Locate the cell with the specified text and output its [X, Y] center coordinate. 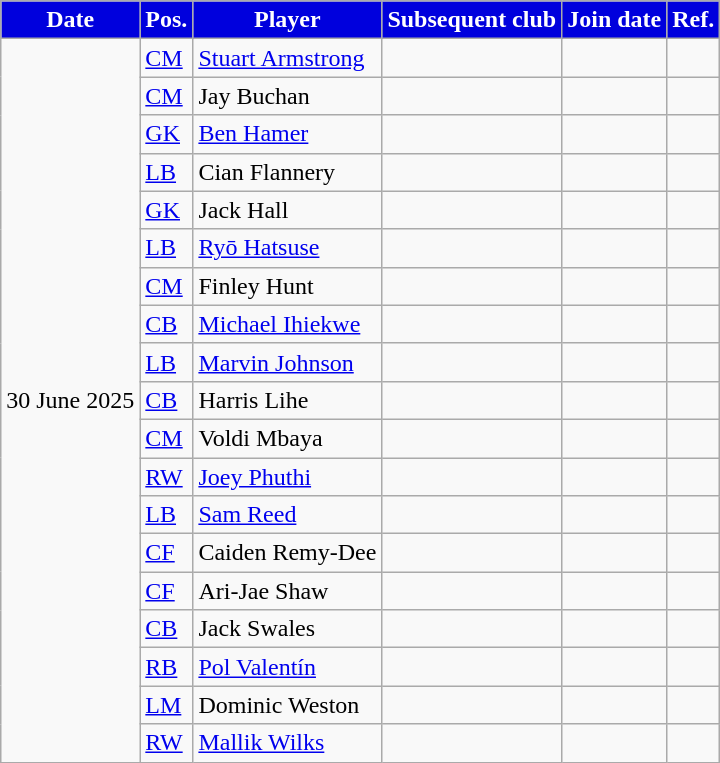
Pol Valentín [288, 667]
30 June 2025 [70, 400]
Ref. [694, 20]
Join date [614, 20]
Michael Ihiekwe [288, 324]
Jack Hall [288, 210]
Joey Phuthi [288, 477]
RB [166, 667]
Ben Hamer [288, 134]
Marvin Johnson [288, 362]
Date [70, 20]
Player [288, 20]
Jack Swales [288, 629]
Pos. [166, 20]
Stuart Armstrong [288, 58]
Jay Buchan [288, 96]
Caiden Remy-Dee [288, 553]
Subsequent club [472, 20]
Dominic Weston [288, 705]
LM [166, 705]
Mallik Wilks [288, 743]
Ryō Hatsuse [288, 248]
Harris Lihe [288, 400]
Sam Reed [288, 515]
Finley Hunt [288, 286]
Cian Flannery [288, 172]
Ari-Jae Shaw [288, 591]
Voldi Mbaya [288, 438]
